Output the [X, Y] coordinate of the center of the cell containing the given text.  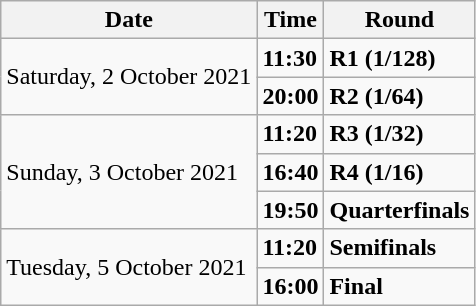
19:50 [290, 210]
Round [400, 20]
Sunday, 3 October 2021 [129, 172]
Saturday, 2 October 2021 [129, 77]
Semifinals [400, 248]
Quarterfinals [400, 210]
Time [290, 20]
20:00 [290, 96]
R2 (1/64) [400, 96]
16:00 [290, 286]
Date [129, 20]
R1 (1/128) [400, 58]
16:40 [290, 172]
R3 (1/32) [400, 134]
Tuesday, 5 October 2021 [129, 267]
Final [400, 286]
11:30 [290, 58]
R4 (1/16) [400, 172]
